Locate the cell with the specified text and output its (x, y) center coordinate. 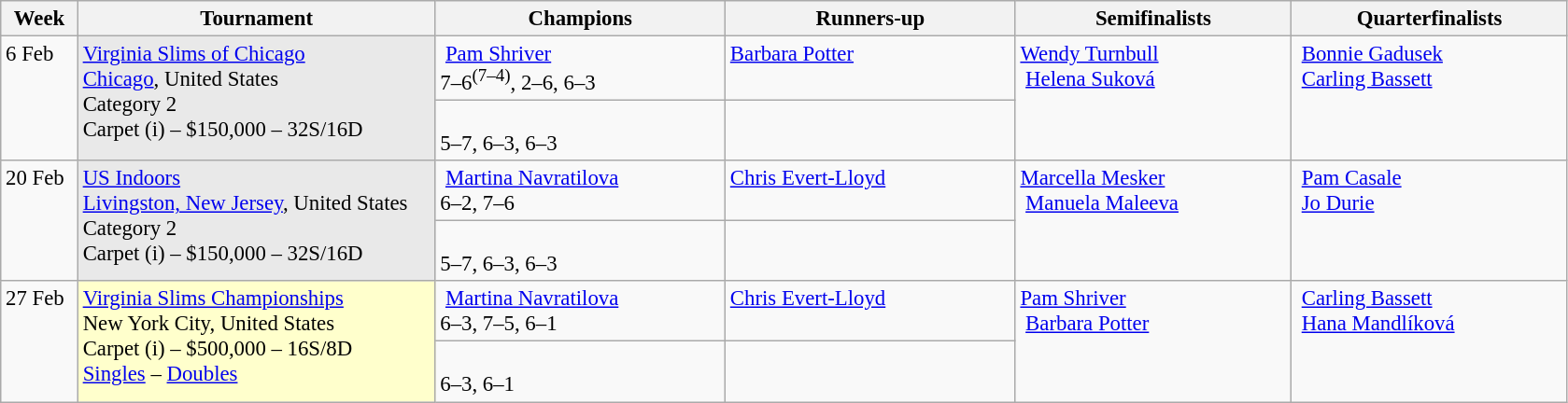
Champions (581, 19)
Week (39, 19)
Virginia Slims of Chicago Chicago, United States Category 2 Carpet (i) – $150,000 – 32S/16D (256, 99)
Martina Navratilova6–2, 7–6 (581, 190)
Marcella Mesker Manuela Maleeva (1153, 220)
Carling Bassett Hana Mandlíková (1430, 341)
Pam Casale Jo Durie (1430, 220)
6–3, 6–1 (581, 371)
Wendy Turnbull Helena Suková (1153, 99)
Martina Navratilova6–3, 7–5, 6–1 (581, 312)
Runners-up (870, 19)
Bonnie Gadusek Carling Bassett (1430, 99)
Tournament (256, 19)
Quarterfinalists (1430, 19)
Virginia Slims Championships New York City, United StatesCarpet (i) – $500,000 – 16S/8D Singles – Doubles (256, 341)
6 Feb (39, 99)
Pam Shriver Barbara Potter (1153, 341)
Pam Shriver7–6(7–4), 2–6, 6–3 (581, 69)
27 Feb (39, 341)
US Indoors Livingston, New Jersey, United States Category 2 Carpet (i) – $150,000 – 32S/16D (256, 220)
Barbara Potter (870, 69)
Semifinalists (1153, 19)
20 Feb (39, 220)
